Extract the [X, Y] coordinate from the center of the cell holding the provided text.  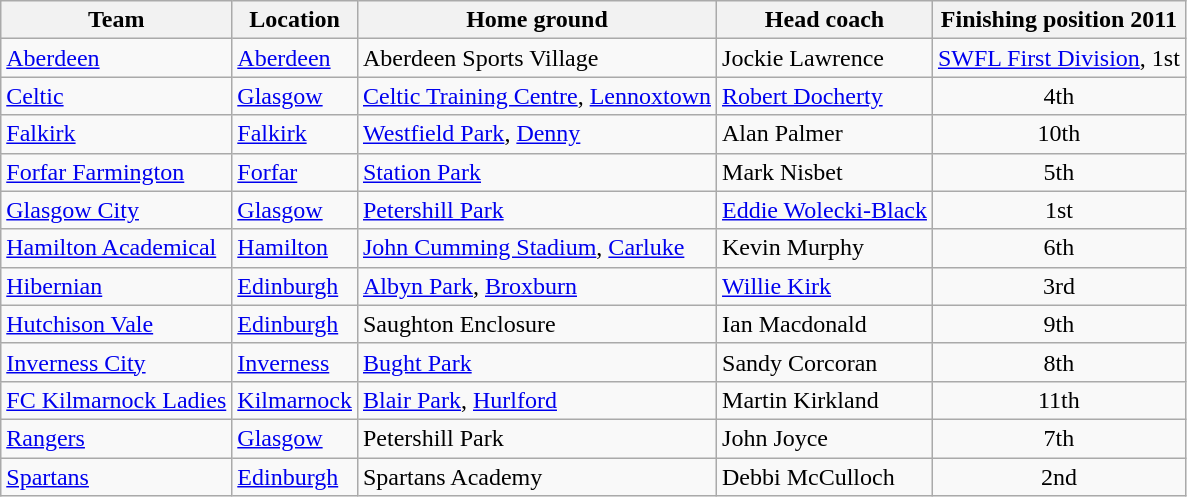
Hamilton [295, 248]
Blair Park, Hurlford [536, 400]
Forfar Farmington [116, 172]
Martin Kirkland [825, 400]
Bught Park [536, 362]
6th [1058, 248]
Station Park [536, 172]
Finishing position 2011 [1058, 20]
Kevin Murphy [825, 248]
Celtic [116, 96]
Home ground [536, 20]
Spartans Academy [536, 477]
Sandy Corcoran [825, 362]
Ian Macdonald [825, 324]
7th [1058, 438]
Saughton Enclosure [536, 324]
Glasgow City [116, 210]
Willie Kirk [825, 286]
Head coach [825, 20]
Aberdeen Sports Village [536, 58]
John Joyce [825, 438]
John Cumming Stadium, Carluke [536, 248]
Location [295, 20]
4th [1058, 96]
Celtic Training Centre, Lennoxtown [536, 96]
Westfield Park, Denny [536, 134]
Team [116, 20]
Hutchison Vale [116, 324]
Rangers [116, 438]
1st [1058, 210]
Inverness [295, 362]
Mark Nisbet [825, 172]
8th [1058, 362]
Debbi McCulloch [825, 477]
Jockie Lawrence [825, 58]
Forfar [295, 172]
Alan Palmer [825, 134]
3rd [1058, 286]
FC Kilmarnock Ladies [116, 400]
Spartans [116, 477]
Eddie Wolecki-Black [825, 210]
11th [1058, 400]
Robert Docherty [825, 96]
Kilmarnock [295, 400]
Albyn Park, Broxburn [536, 286]
2nd [1058, 477]
SWFL First Division, 1st [1058, 58]
Hibernian [116, 286]
9th [1058, 324]
10th [1058, 134]
Hamilton Academical [116, 248]
Inverness City [116, 362]
5th [1058, 172]
